Determine the [x, y] coordinate at the center of the cell enclosing the given text.  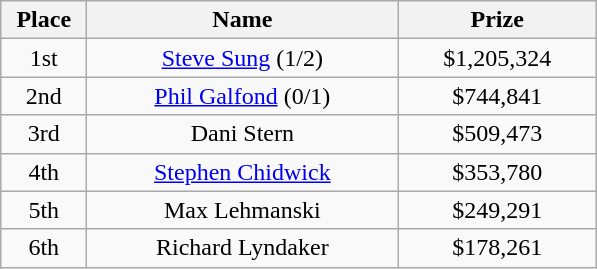
Dani Stern [242, 134]
Stephen Chidwick [242, 172]
2nd [44, 96]
Name [242, 20]
Max Lehmanski [242, 210]
$1,205,324 [498, 58]
$509,473 [498, 134]
Richard Lyndaker [242, 248]
$744,841 [498, 96]
1st [44, 58]
Steve Sung (1/2) [242, 58]
Phil Galfond (0/1) [242, 96]
5th [44, 210]
Prize [498, 20]
3rd [44, 134]
4th [44, 172]
$178,261 [498, 248]
$353,780 [498, 172]
Place [44, 20]
$249,291 [498, 210]
6th [44, 248]
